Return the [x, y] coordinate for the center point of the cell that contains the specified text.  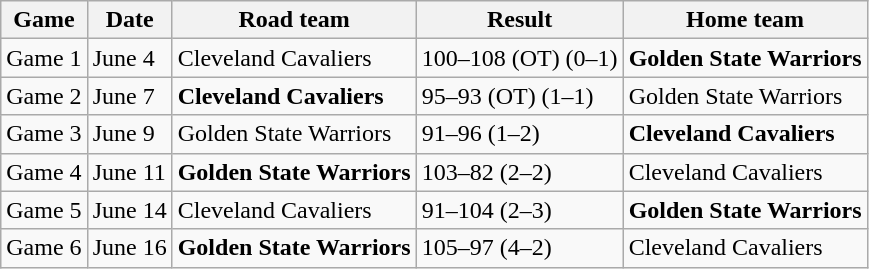
June 7 [130, 96]
Game 5 [44, 210]
June 9 [130, 134]
Game 6 [44, 248]
Game 2 [44, 96]
Result [520, 20]
91–96 (1–2) [520, 134]
105–97 (4–2) [520, 248]
June 14 [130, 210]
95–93 (OT) (1–1) [520, 96]
June 4 [130, 58]
Home team [745, 20]
103–82 (2–2) [520, 172]
Game 3 [44, 134]
Road team [294, 20]
June 11 [130, 172]
Game [44, 20]
100–108 (OT) (0–1) [520, 58]
June 16 [130, 248]
Date [130, 20]
Game 4 [44, 172]
Game 1 [44, 58]
91–104 (2–3) [520, 210]
